Detect which cell encompasses the target text, then output its [X, Y] center coordinate. 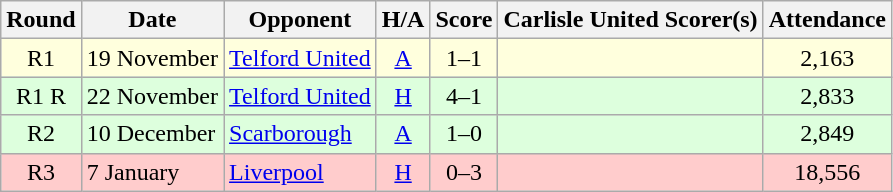
Opponent [300, 20]
4–1 [464, 96]
10 December [152, 134]
1–1 [464, 58]
R1 [41, 58]
Date [152, 20]
7 January [152, 172]
Attendance [827, 20]
Round [41, 20]
18,556 [827, 172]
Score [464, 20]
R1 R [41, 96]
Scarborough [300, 134]
R2 [41, 134]
H/A [403, 20]
19 November [152, 58]
2,833 [827, 96]
2,849 [827, 134]
R3 [41, 172]
Liverpool [300, 172]
Carlisle United Scorer(s) [630, 20]
1–0 [464, 134]
22 November [152, 96]
0–3 [464, 172]
2,163 [827, 58]
